Capture the cell that displays the provided text and extract its [X, Y] central coordinate. 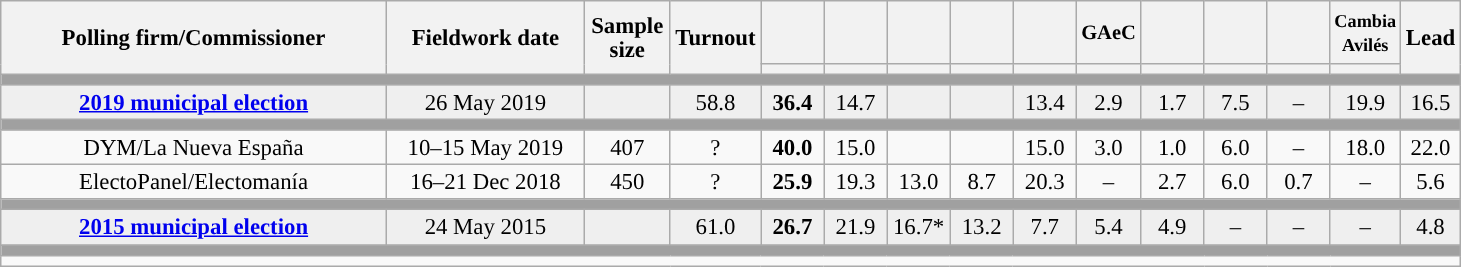
21.9 [856, 228]
2015 municipal election [194, 228]
19.9 [1366, 102]
16.5 [1431, 102]
13.0 [918, 182]
2.9 [1108, 102]
1.7 [1172, 102]
58.8 [716, 102]
16.7* [918, 228]
450 [627, 182]
5.6 [1431, 182]
Fieldwork date [485, 38]
4.9 [1172, 228]
18.0 [1366, 148]
10–15 May 2019 [485, 148]
2019 municipal election [194, 102]
13.2 [982, 228]
7.5 [1236, 102]
407 [627, 148]
26 May 2019 [485, 102]
1.0 [1172, 148]
0.7 [1298, 182]
Polling firm/Commissioner [194, 38]
20.3 [1044, 182]
40.0 [792, 148]
Lead [1431, 38]
ElectoPanel/Electomanía [194, 182]
19.3 [856, 182]
14.7 [856, 102]
26.7 [792, 228]
Turnout [716, 38]
DYM/La Nueva España [194, 148]
8.7 [982, 182]
Sample size [627, 38]
16–21 Dec 2018 [485, 182]
4.8 [1431, 228]
GAeC [1108, 32]
61.0 [716, 228]
5.4 [1108, 228]
25.9 [792, 182]
22.0 [1431, 148]
2.7 [1172, 182]
7.7 [1044, 228]
3.0 [1108, 148]
13.4 [1044, 102]
36.4 [792, 102]
24 May 2015 [485, 228]
CambiaAvilés [1366, 32]
